Identify which cell holds the provided text, then report its (X, Y) central coordinate. 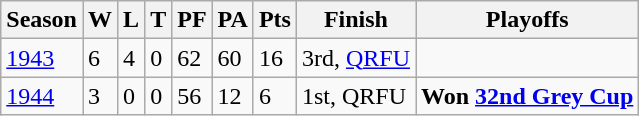
16 (274, 58)
56 (192, 96)
1944 (42, 96)
1st, QRFU (356, 96)
W (100, 20)
60 (232, 58)
L (132, 20)
3 (100, 96)
Finish (356, 20)
Pts (274, 20)
4 (132, 58)
62 (192, 58)
PA (232, 20)
1943 (42, 58)
Season (42, 20)
Won 32nd Grey Cup (528, 96)
Playoffs (528, 20)
T (158, 20)
3rd, QRFU (356, 58)
PF (192, 20)
12 (232, 96)
